For the text-containing cell, return its midpoint in [X, Y] coordinate format. 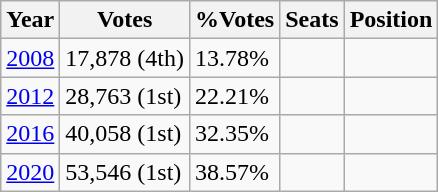
2012 [30, 96]
53,546 (1st) [125, 172]
32.35% [235, 134]
2016 [30, 134]
40,058 (1st) [125, 134]
17,878 (4th) [125, 58]
38.57% [235, 172]
22.21% [235, 96]
2008 [30, 58]
Seats [312, 20]
%Votes [235, 20]
Position [391, 20]
13.78% [235, 58]
28,763 (1st) [125, 96]
Year [30, 20]
2020 [30, 172]
Votes [125, 20]
